For the text-containing cell, return its midpoint in [x, y] coordinate format. 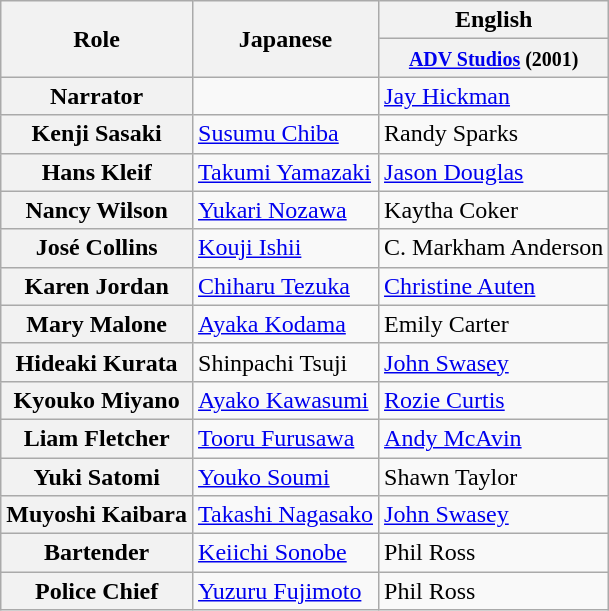
Bartender [97, 553]
Takashi Nagasako [286, 515]
Ayaka Kodama [286, 324]
Rozie Curtis [494, 400]
C. Markham Anderson [494, 248]
Japanese [286, 39]
Christine Auten [494, 286]
Kenji Sasaki [97, 134]
José Collins [97, 248]
Shinpachi Tsuji [286, 362]
Takumi Yamazaki [286, 172]
Kouji Ishii [286, 248]
Kyouko Miyano [97, 400]
Karen Jordan [97, 286]
Andy McAvin [494, 438]
Hideaki Kurata [97, 362]
Yuzuru Fujimoto [286, 591]
Tooru Furusawa [286, 438]
Randy Sparks [494, 134]
Nancy Wilson [97, 210]
Kaytha Coker [494, 210]
Muyoshi Kaibara [97, 515]
Shawn Taylor [494, 477]
Keiichi Sonobe [286, 553]
Chiharu Tezuka [286, 286]
Ayako Kawasumi [286, 400]
Emily Carter [494, 324]
Narrator [97, 96]
Yukari Nozawa [286, 210]
Police Chief [97, 591]
Yuki Satomi [97, 477]
Youko Soumi [286, 477]
English [494, 20]
Jay Hickman [494, 96]
Mary Malone [97, 324]
Susumu Chiba [286, 134]
ADV Studios (2001) [494, 58]
Hans Kleif [97, 172]
Role [97, 39]
Liam Fletcher [97, 438]
Jason Douglas [494, 172]
